Scan for the cell matching the given text and deliver its [x, y] coordinate at center. 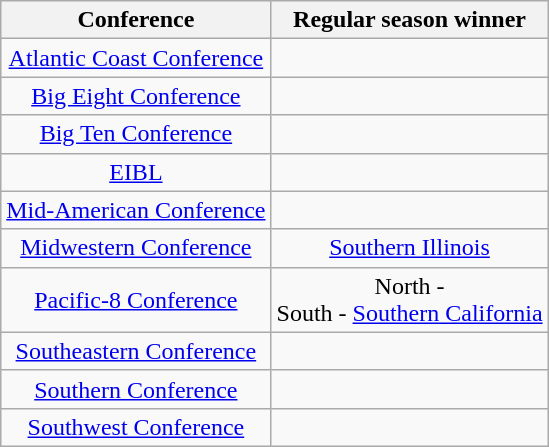
Southeastern Conference [136, 351]
Regular season winner [410, 20]
Southern Illinois [410, 248]
North - South - Southern California [410, 300]
Pacific-8 Conference [136, 300]
Big Eight Conference [136, 96]
Atlantic Coast Conference [136, 58]
Southern Conference [136, 389]
Southwest Conference [136, 427]
EIBL [136, 172]
Conference [136, 20]
Mid-American Conference [136, 210]
Midwestern Conference [136, 248]
Big Ten Conference [136, 134]
